Locate the cell with the specified text and output its [x, y] center coordinate. 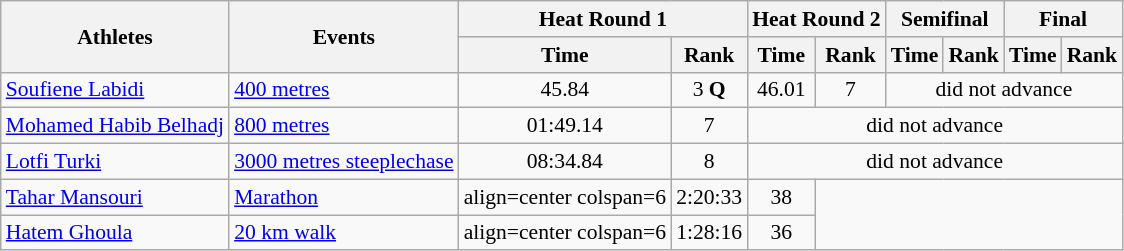
Final [1063, 19]
Heat Round 1 [604, 19]
1:28:16 [709, 233]
3 Q [709, 90]
2:20:33 [709, 197]
8 [709, 162]
36 [781, 233]
Heat Round 2 [816, 19]
Semifinal [945, 19]
Soufiene Labidi [115, 90]
Athletes [115, 36]
20 km walk [344, 233]
400 metres [344, 90]
Events [344, 36]
01:49.14 [565, 126]
45.84 [565, 90]
46.01 [781, 90]
Tahar Mansouri [115, 197]
Hatem Ghoula [115, 233]
Marathon [344, 197]
Mohamed Habib Belhadj [115, 126]
Lotfi Turki [115, 162]
38 [781, 197]
800 metres [344, 126]
3000 metres steeplechase [344, 162]
08:34.84 [565, 162]
